Pinpoint the cell where the given text exists, returning its [x, y] midpoint coordinate. 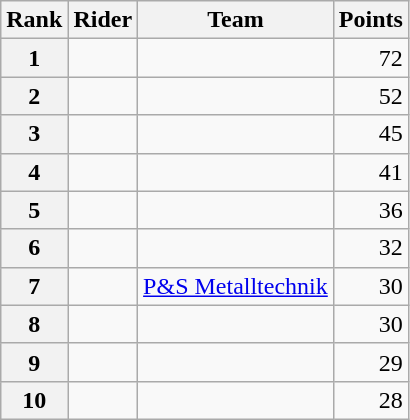
36 [370, 210]
52 [370, 96]
P&S Metalltechnik [236, 286]
9 [34, 362]
8 [34, 324]
2 [34, 96]
Points [370, 20]
Rider [103, 20]
45 [370, 134]
72 [370, 58]
4 [34, 172]
41 [370, 172]
10 [34, 400]
6 [34, 248]
29 [370, 362]
7 [34, 286]
1 [34, 58]
3 [34, 134]
32 [370, 248]
Rank [34, 20]
5 [34, 210]
28 [370, 400]
Team [236, 20]
